Provide the (x, y) coordinate of the cell's center where the given text is located.  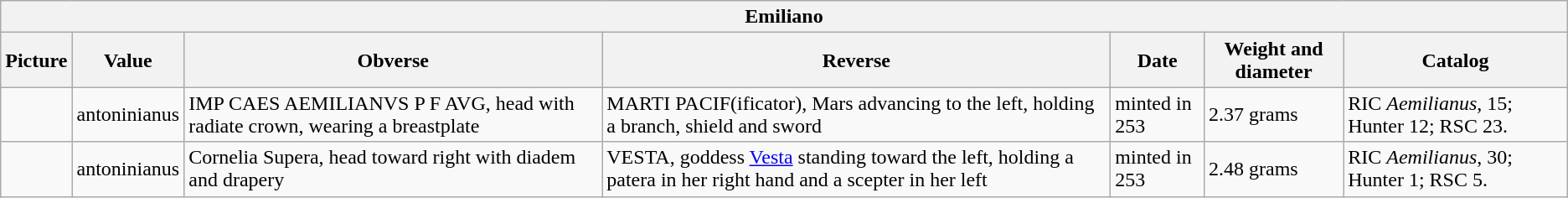
Date (1158, 60)
RIC Aemilianus, 30; Hunter 1; RSC 5. (1456, 169)
Value (128, 60)
Emiliano (784, 17)
MARTI PACIF(ificator), Mars advancing to the left, holding a branch, shield and sword (856, 114)
Reverse (856, 60)
Obverse (394, 60)
2.48 grams (1273, 169)
2.37 grams (1273, 114)
IMP CAES AEMILIANVS P F AVG, head with radiate crown, wearing a breastplate (394, 114)
VESTA, goddess Vesta standing toward the left, holding a patera in her right hand and a scepter in her left (856, 169)
Picture (37, 60)
Cornelia Supera, head toward right with diadem and drapery (394, 169)
RIC Aemilianus, 15; Hunter 12; RSC 23. (1456, 114)
Catalog (1456, 60)
Weight and diameter (1273, 60)
